Detect which cell encompasses the target text, then output its [x, y] center coordinate. 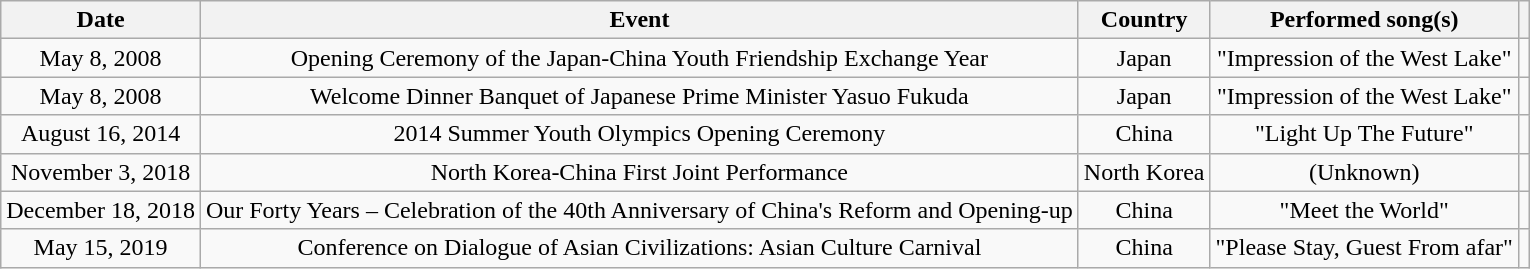
Date [101, 20]
November 3, 2018 [101, 172]
North Korea [1144, 172]
North Korea-China First Joint Performance [639, 172]
2014 Summer Youth Olympics Opening Ceremony [639, 134]
May 15, 2019 [101, 248]
Welcome Dinner Banquet of Japanese Prime Minister Yasuo Fukuda [639, 96]
August 16, 2014 [101, 134]
"Light Up The Future" [1364, 134]
Opening Ceremony of the Japan-China Youth Friendship Exchange Year [639, 58]
Performed song(s) [1364, 20]
December 18, 2018 [101, 210]
"Meet the World" [1364, 210]
Event [639, 20]
Country [1144, 20]
(Unknown) [1364, 172]
"Please Stay, Guest From afar" [1364, 248]
Conference on Dialogue of Asian Civilizations: Asian Culture Carnival [639, 248]
Our Forty Years – Celebration of the 40th Anniversary of China's Reform and Opening-up [639, 210]
